Identify which cell holds the provided text, then report its [X, Y] central coordinate. 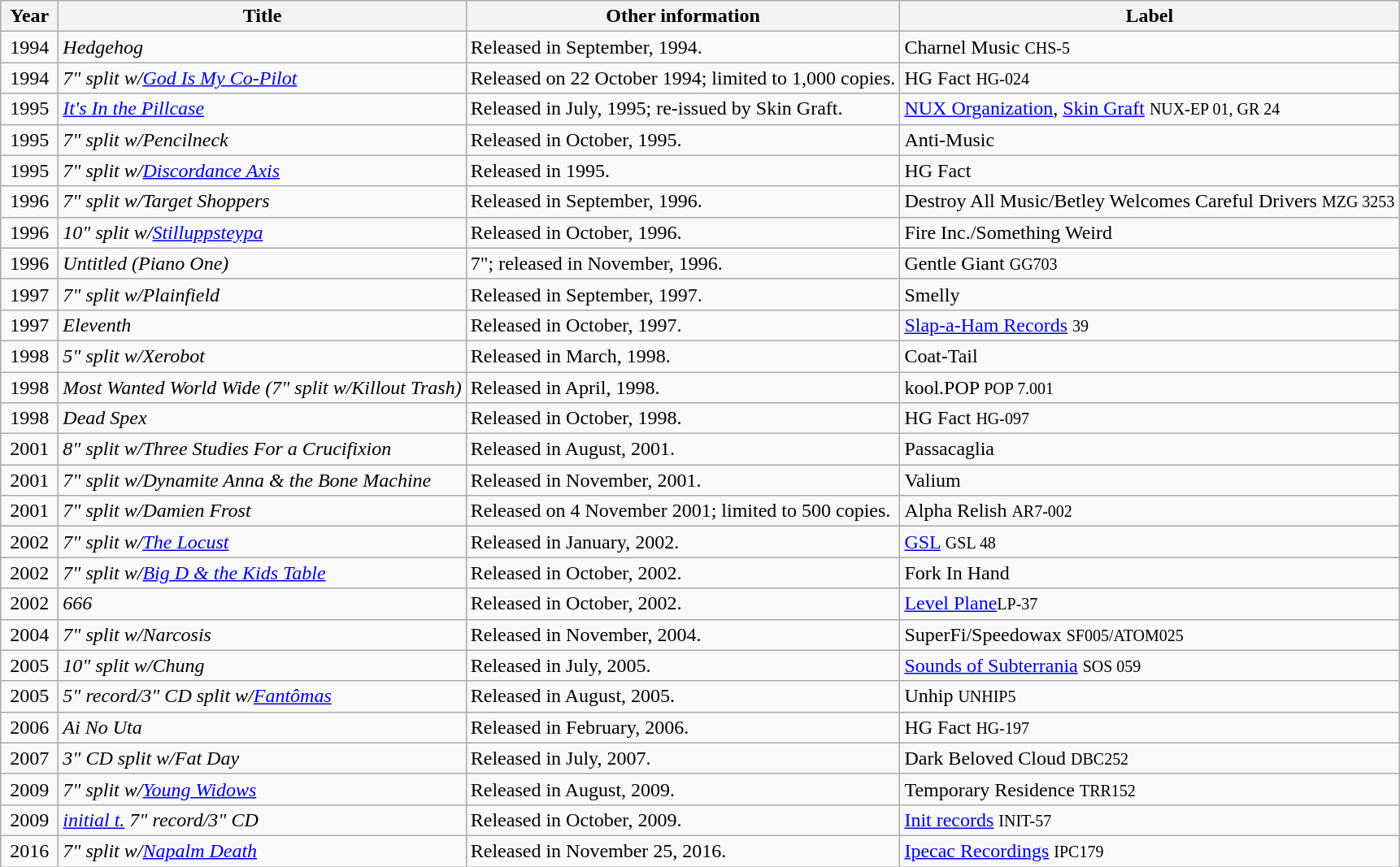
Released in July, 1995; re-issued by Skin Graft. [683, 109]
Released in September, 1994. [683, 47]
HG Fact HG-097 [1150, 418]
initial t. 7" record/3" CD [262, 820]
7" split w/Target Shoppers [262, 202]
Released in October, 1997. [683, 325]
Level PlaneLP-37 [1150, 604]
Released on 4 November 2001; limited to 500 copies. [683, 511]
7" split w/God Is My Co-Pilot [262, 78]
Alpha Relish AR7-002 [1150, 511]
Gentle Giant GG703 [1150, 263]
7" split w/Plainfield [262, 294]
7" split w/Napalm Death [262, 851]
7"; released in November, 1996. [683, 263]
Coat-Tail [1150, 356]
7" split w/Narcosis [262, 635]
Released in August, 2005. [683, 696]
Label [1150, 16]
Untitled (Piano One) [262, 263]
NUX Organization, Skin Graft NUX-EP 01, GR 24 [1150, 109]
Destroy All Music/Betley Welcomes Careful Drivers MZG 3253 [1150, 202]
Dark Beloved Cloud DBC252 [1150, 758]
7" split w/Young Widows [262, 789]
Slap-a-Ham Records 39 [1150, 325]
Released in November, 2001. [683, 480]
Released in October, 1998. [683, 418]
Eleventh [262, 325]
Init records INIT-57 [1150, 820]
HG Fact HG-197 [1150, 727]
Other information [683, 16]
10" split w/Stilluppsteypa [262, 232]
3" CD split w/Fat Day [262, 758]
kool.POP POP 7.001 [1150, 388]
Valium [1150, 480]
HG Fact HG-024 [1150, 78]
It's In the Pillcase [262, 109]
Released in September, 1997. [683, 294]
Released in October, 1996. [683, 232]
Smelly [1150, 294]
2007 [29, 758]
7" split w/Pencilneck [262, 140]
Most Wanted World Wide (7" split w/Killout Trash) [262, 388]
HG Fact [1150, 171]
Dead Spex [262, 418]
Fork In Hand [1150, 573]
Hedgehog [262, 47]
Released in March, 1998. [683, 356]
5" record/3" CD split w/Fantômas [262, 696]
Released in August, 2009. [683, 789]
SuperFi/Speedowax SF005/ATOM025 [1150, 635]
7" split w/Big D & the Kids Table [262, 573]
Released in 1995. [683, 171]
5" split w/Xerobot [262, 356]
7" split w/The Locust [262, 542]
Temporary Residence TRR152 [1150, 789]
Released in August, 2001. [683, 449]
Released on 22 October 1994; limited to 1,000 copies. [683, 78]
7" split w/Dynamite Anna & the Bone Machine [262, 480]
Unhip UNHIP5 [1150, 696]
2004 [29, 635]
666 [262, 604]
Fire Inc./Something Weird [1150, 232]
10" split w/Chung [262, 665]
Ipecac Recordings IPC179 [1150, 851]
Released in October, 2009. [683, 820]
Title [262, 16]
Anti-Music [1150, 140]
Released in November, 2004. [683, 635]
Passacaglia [1150, 449]
Charnel Music CHS-5 [1150, 47]
7" split w/Damien Frost [262, 511]
Sounds of Subterrania SOS 059 [1150, 665]
Released in February, 2006. [683, 727]
GSL GSL 48 [1150, 542]
Released in July, 2007. [683, 758]
Released in April, 1998. [683, 388]
Year [29, 16]
Ai No Uta [262, 727]
Released in September, 1996. [683, 202]
Released in October, 1995. [683, 140]
8" split w/Three Studies For a Crucifixion [262, 449]
2016 [29, 851]
2006 [29, 727]
Released in July, 2005. [683, 665]
7" split w/Discordance Axis [262, 171]
Released in November 25, 2016. [683, 851]
Released in January, 2002. [683, 542]
